Provide the [x, y] coordinate of the cell's center where the given text is located.  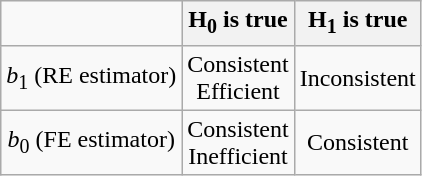
Inconsistent [358, 78]
Consistent Efficient [238, 78]
H0 is true [238, 23]
Consistent Inefficient [238, 142]
Consistent [358, 142]
b1 (RE estimator) [92, 78]
H1 is true [358, 23]
b0 (FE estimator) [92, 142]
